Find where the given text appears and provide that cell's center as [x, y] coordinate. 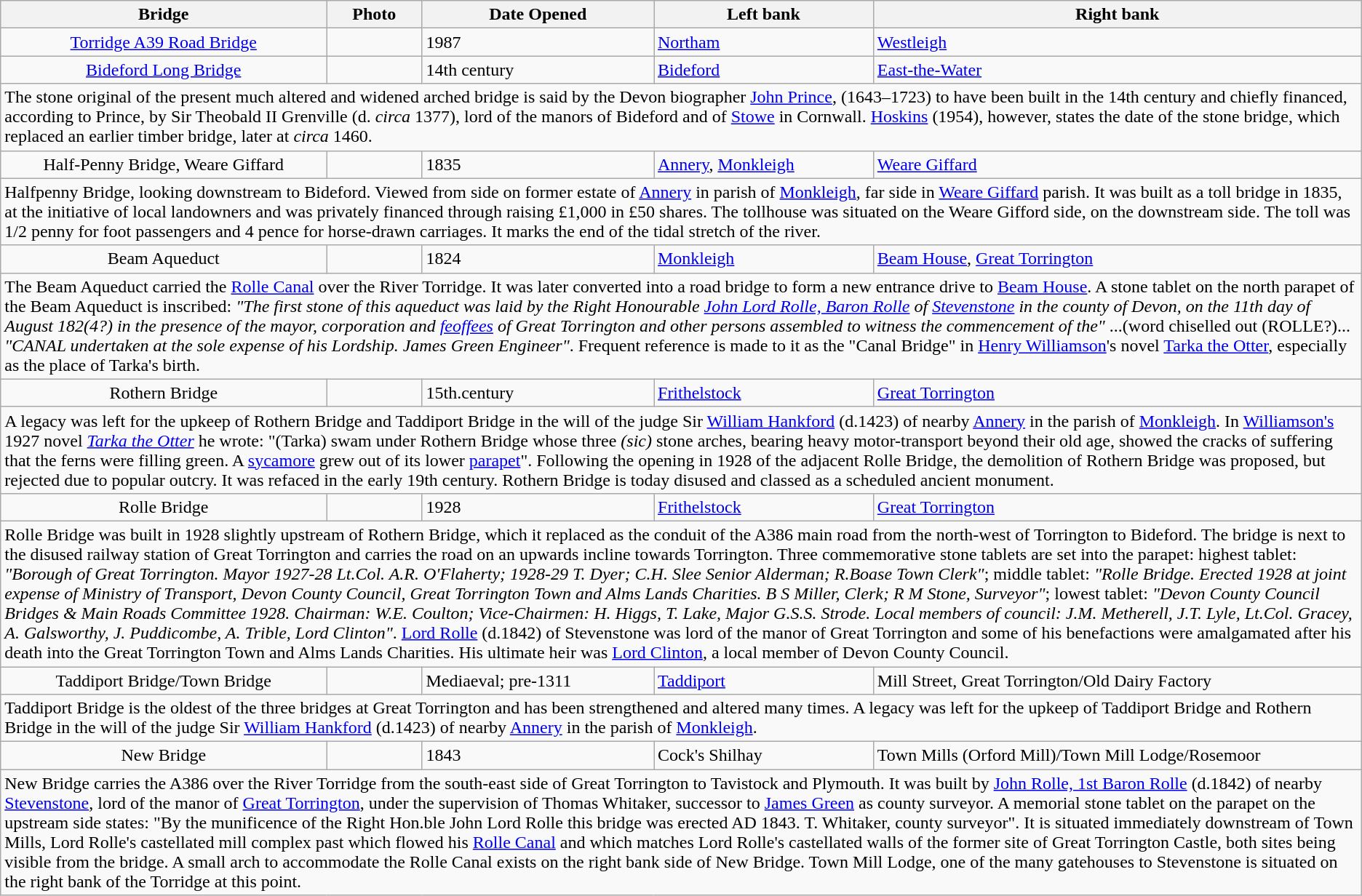
Half-Penny Bridge, Weare Giffard [164, 164]
1824 [538, 259]
Left bank [763, 15]
Monkleigh [763, 259]
Taddiport Bridge/Town Bridge [164, 680]
14th century [538, 70]
Rothern Bridge [164, 393]
East-the-Water [1118, 70]
Photo [374, 15]
Taddiport [763, 680]
Bridge [164, 15]
Bideford Long Bridge [164, 70]
Right bank [1118, 15]
Town Mills (Orford Mill)/Town Mill Lodge/Rosemoor [1118, 756]
15th.century [538, 393]
Date Opened [538, 15]
Weare Giffard [1118, 164]
Beam House, Great Torrington [1118, 259]
Torridge A39 Road Bridge [164, 42]
1928 [538, 507]
Rolle Bridge [164, 507]
1843 [538, 756]
Beam Aqueduct [164, 259]
1835 [538, 164]
Cock's Shilhay [763, 756]
Mill Street, Great Torrington/Old Dairy Factory [1118, 680]
Bideford [763, 70]
1987 [538, 42]
Annery, Monkleigh [763, 164]
New Bridge [164, 756]
Mediaeval; pre-1311 [538, 680]
Westleigh [1118, 42]
Northam [763, 42]
